Capture the cell that displays the provided text and extract its [x, y] central coordinate. 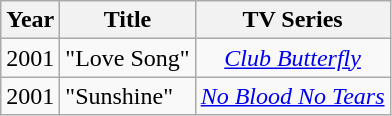
"Sunshine" [128, 96]
No Blood No Tears [292, 96]
"Love Song" [128, 58]
TV Series [292, 20]
Year [30, 20]
Club Butterfly [292, 58]
Title [128, 20]
